Extract the (X, Y) coordinate from the center of the cell holding the provided text.  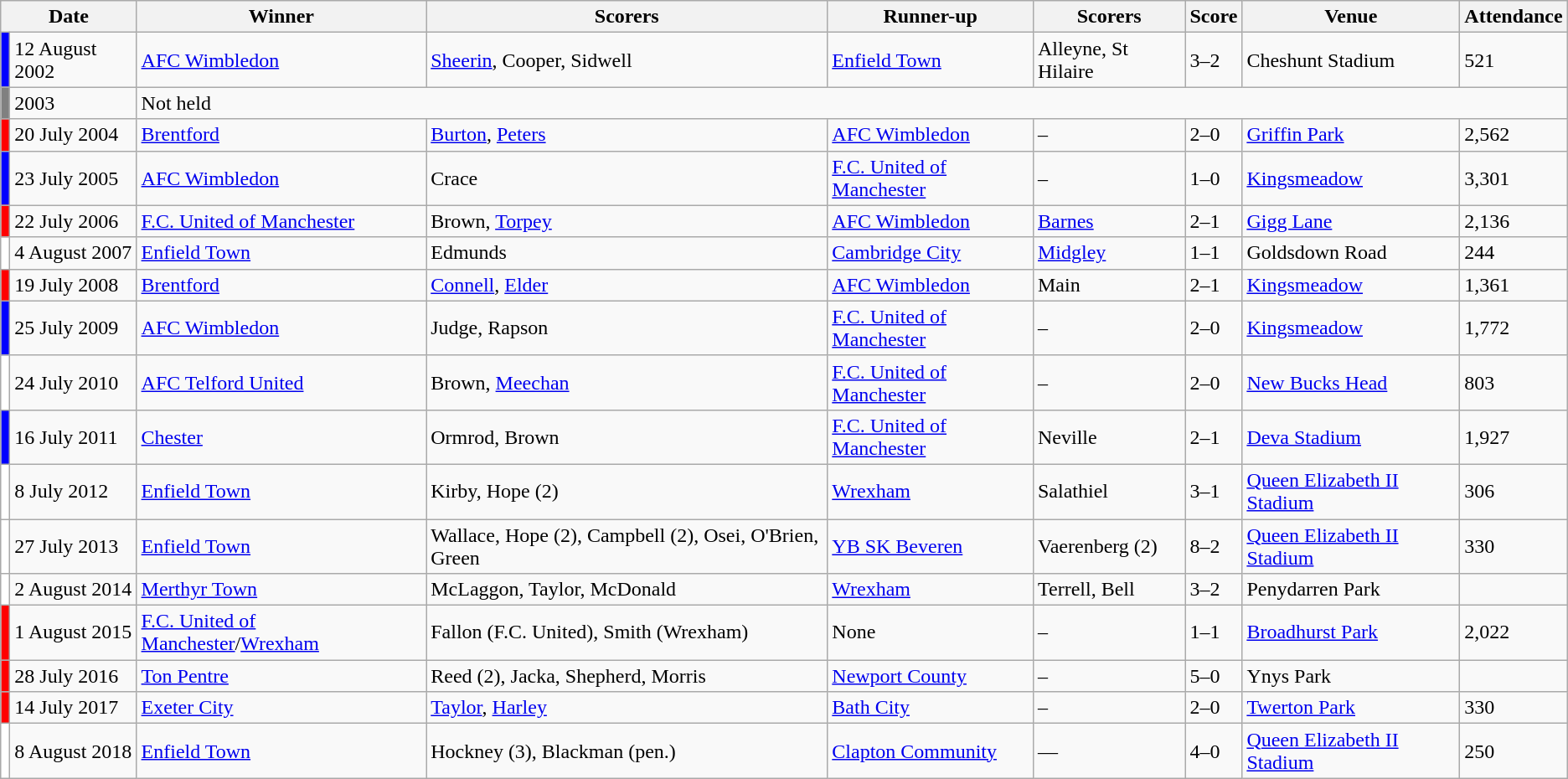
Taylor, Harley (627, 708)
Wallace, Hope (2), Campbell (2), Osei, O'Brien, Green (627, 546)
New Bucks Head (1351, 382)
3,301 (1514, 178)
Terrell, Bell (1109, 590)
Midgley (1109, 253)
12 August 2002 (74, 60)
Newport County (931, 676)
1 August 2015 (74, 633)
Fallon (F.C. United), Smith (Wrexham) (627, 633)
Runner-up (931, 17)
Clapton Community (931, 751)
2003 (74, 103)
803 (1514, 382)
4–0 (1214, 751)
2 August 2014 (74, 590)
Alleyne, St Hilaire (1109, 60)
8–2 (1214, 546)
Hockney (3), Blackman (pen.) (627, 751)
Ormrod, Brown (627, 437)
Judge, Rapson (627, 328)
Deva Stadium (1351, 437)
521 (1514, 60)
27 July 2013 (74, 546)
3–1 (1214, 491)
Bath City (931, 708)
306 (1514, 491)
2,136 (1514, 221)
Winner (281, 17)
McLaggon, Taylor, McDonald (627, 590)
Gigg Lane (1351, 221)
28 July 2016 (74, 676)
Vaerenberg (2) (1109, 546)
Main (1109, 285)
AFC Telford United (281, 382)
23 July 2005 (74, 178)
Brown, Meechan (627, 382)
Exeter City (281, 708)
25 July 2009 (74, 328)
1–0 (1214, 178)
Goldsdown Road (1351, 253)
— (1109, 751)
Brown, Torpey (627, 221)
Cambridge City (931, 253)
2,562 (1514, 135)
250 (1514, 751)
5–0 (1214, 676)
Attendance (1514, 17)
Griffin Park (1351, 135)
Not held (852, 103)
Reed (2), Jacka, Shepherd, Morris (627, 676)
Edmunds (627, 253)
Merthyr Town (281, 590)
Crace (627, 178)
Sheerin, Cooper, Sidwell (627, 60)
22 July 2006 (74, 221)
Burton, Peters (627, 135)
Chester (281, 437)
Kirby, Hope (2) (627, 491)
1,927 (1514, 437)
Date (69, 17)
Cheshunt Stadium (1351, 60)
4 August 2007 (74, 253)
2,022 (1514, 633)
Connell, Elder (627, 285)
1,361 (1514, 285)
YB SK Beveren (931, 546)
244 (1514, 253)
Venue (1351, 17)
Score (1214, 17)
Neville (1109, 437)
Penydarren Park (1351, 590)
Twerton Park (1351, 708)
8 July 2012 (74, 491)
16 July 2011 (74, 437)
24 July 2010 (74, 382)
Broadhurst Park (1351, 633)
8 August 2018 (74, 751)
1,772 (1514, 328)
20 July 2004 (74, 135)
14 July 2017 (74, 708)
Barnes (1109, 221)
F.C. United of Manchester/Wrexham (281, 633)
Ynys Park (1351, 676)
19 July 2008 (74, 285)
None (931, 633)
Salathiel (1109, 491)
Ton Pentre (281, 676)
